Detect which cell encompasses the target text, then output its (x, y) center coordinate. 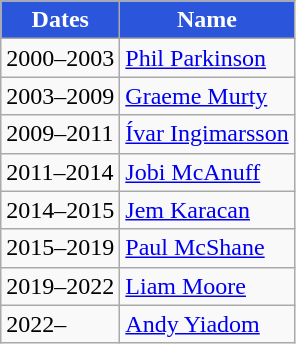
Ívar Ingimarsson (207, 134)
2014–2015 (60, 210)
Graeme Murty (207, 96)
Liam Moore (207, 286)
2009–2011 (60, 134)
2011–2014 (60, 172)
2000–2003 (60, 58)
Phil Parkinson (207, 58)
2015–2019 (60, 248)
Jobi McAnuff (207, 172)
Dates (60, 20)
Name (207, 20)
2003–2009 (60, 96)
Andy Yiadom (207, 324)
Paul McShane (207, 248)
2022– (60, 324)
2019–2022 (60, 286)
Jem Karacan (207, 210)
